Return [x, y] of the center of cell containing provided text 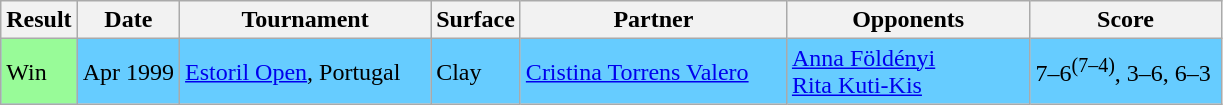
Win [39, 72]
Result [39, 20]
Tournament [306, 20]
Clay [476, 72]
Opponents [908, 20]
7–6(7–4), 3–6, 6–3 [1126, 72]
Estoril Open, Portugal [306, 72]
Score [1126, 20]
Partner [653, 20]
Apr 1999 [128, 72]
Surface [476, 20]
Anna Földényi Rita Kuti-Kis [908, 72]
Cristina Torrens Valero [653, 72]
Date [128, 20]
